Return (X, Y) of the center of cell containing provided text 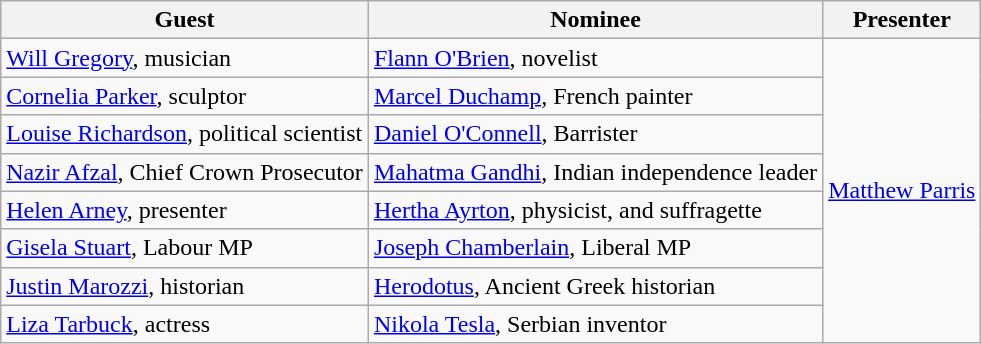
Joseph Chamberlain, Liberal MP (595, 248)
Hertha Ayrton, physicist, and suffragette (595, 210)
Presenter (902, 20)
Flann O'Brien, novelist (595, 58)
Liza Tarbuck, actress (185, 324)
Justin Marozzi, historian (185, 286)
Nazir Afzal, Chief Crown Prosecutor (185, 172)
Mahatma Gandhi, Indian independence leader (595, 172)
Daniel O'Connell, Barrister (595, 134)
Nikola Tesla, Serbian inventor (595, 324)
Helen Arney, presenter (185, 210)
Cornelia Parker, sculptor (185, 96)
Nominee (595, 20)
Louise Richardson, political scientist (185, 134)
Guest (185, 20)
Gisela Stuart, Labour MP (185, 248)
Matthew Parris (902, 191)
Herodotus, Ancient Greek historian (595, 286)
Marcel Duchamp, French painter (595, 96)
Will Gregory, musician (185, 58)
